Scan for the cell matching the given text and deliver its [x, y] coordinate at center. 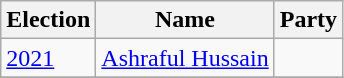
Election [48, 20]
Name [185, 20]
Party [308, 20]
Ashraful Hussain [185, 58]
2021 [48, 58]
